Provide the (X, Y) coordinate of the cell's center where the given text is located.  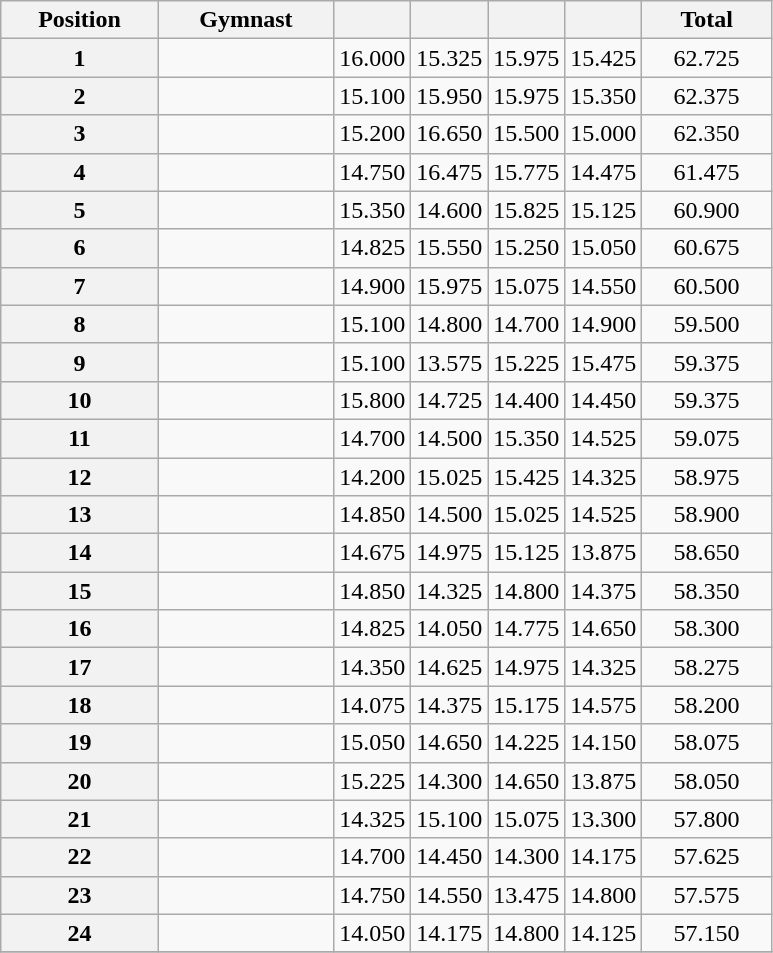
2 (80, 96)
16.650 (450, 134)
62.350 (706, 134)
18 (80, 705)
62.725 (706, 58)
15 (80, 591)
6 (80, 248)
15.500 (526, 134)
58.275 (706, 667)
9 (80, 362)
14.725 (450, 400)
58.050 (706, 781)
60.675 (706, 248)
15.175 (526, 705)
58.975 (706, 477)
5 (80, 210)
7 (80, 286)
57.800 (706, 819)
16.475 (450, 172)
Position (80, 20)
24 (80, 933)
15.950 (450, 96)
11 (80, 438)
22 (80, 857)
58.350 (706, 591)
13.300 (604, 819)
15.250 (526, 248)
23 (80, 895)
58.900 (706, 515)
3 (80, 134)
58.200 (706, 705)
Total (706, 20)
16.000 (372, 58)
14.675 (372, 553)
10 (80, 400)
14.200 (372, 477)
14.150 (604, 743)
15.825 (526, 210)
57.625 (706, 857)
57.575 (706, 895)
14.475 (604, 172)
15.200 (372, 134)
58.300 (706, 629)
15.475 (604, 362)
59.500 (706, 324)
60.900 (706, 210)
4 (80, 172)
21 (80, 819)
14.600 (450, 210)
59.075 (706, 438)
Gymnast (246, 20)
14.575 (604, 705)
12 (80, 477)
57.150 (706, 933)
15.000 (604, 134)
13.575 (450, 362)
58.075 (706, 743)
20 (80, 781)
14 (80, 553)
60.500 (706, 286)
14.625 (450, 667)
15.325 (450, 58)
14.350 (372, 667)
15.775 (526, 172)
14.075 (372, 705)
15.550 (450, 248)
8 (80, 324)
15.800 (372, 400)
19 (80, 743)
1 (80, 58)
17 (80, 667)
14.400 (526, 400)
16 (80, 629)
14.775 (526, 629)
61.475 (706, 172)
58.650 (706, 553)
14.225 (526, 743)
62.375 (706, 96)
13 (80, 515)
13.475 (526, 895)
14.125 (604, 933)
